Extract the (X, Y) coordinate from the center of the cell holding the provided text.  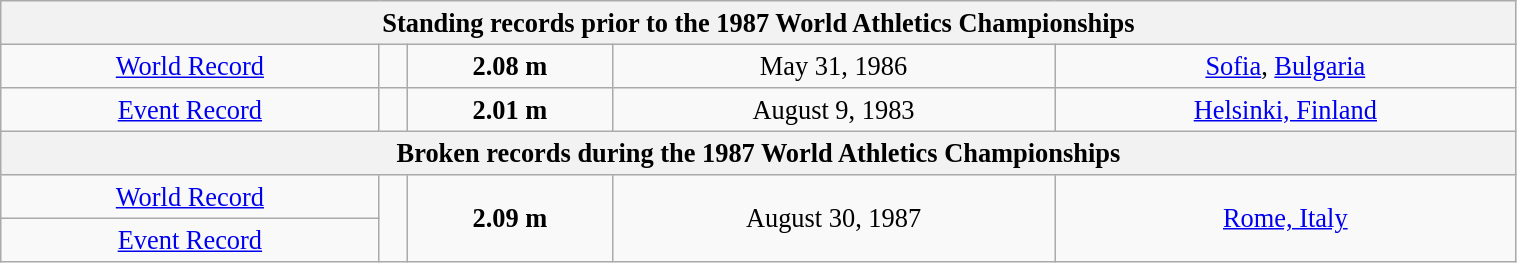
Sofia, Bulgaria (1286, 66)
August 30, 1987 (833, 218)
2.01 m (510, 109)
Standing records prior to the 1987 World Athletics Championships (758, 22)
2.09 m (510, 218)
August 9, 1983 (833, 109)
Helsinki, Finland (1286, 109)
Rome, Italy (1286, 218)
May 31, 1986 (833, 66)
2.08 m (510, 66)
Broken records during the 1987 World Athletics Championships (758, 153)
